From the cell containing the given text, extract its center point as [X, Y] coordinate. 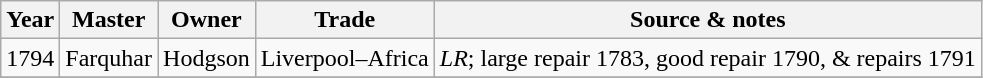
Source & notes [708, 20]
Liverpool–Africa [344, 58]
Owner [207, 20]
Master [109, 20]
Trade [344, 20]
Hodgson [207, 58]
1794 [30, 58]
Farquhar [109, 58]
Year [30, 20]
LR; large repair 1783, good repair 1790, & repairs 1791 [708, 58]
